Search for the cell housing the specified text and yield its [X, Y] center coordinate. 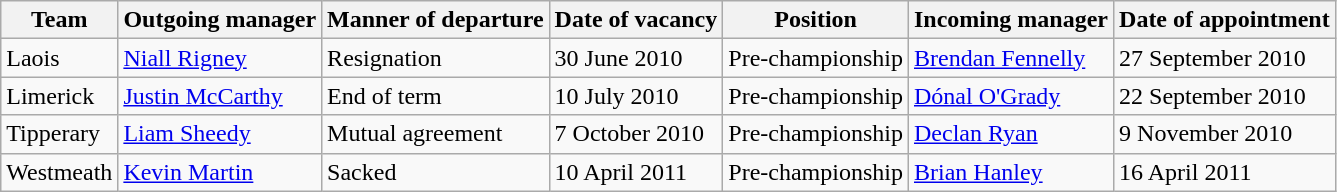
Brendan Fennelly [1010, 58]
22 September 2010 [1225, 96]
Mutual agreement [436, 134]
Kevin Martin [220, 172]
End of term [436, 96]
Manner of departure [436, 20]
Declan Ryan [1010, 134]
Tipperary [60, 134]
30 June 2010 [636, 58]
Outgoing manager [220, 20]
Justin McCarthy [220, 96]
Limerick [60, 96]
Westmeath [60, 172]
10 April 2011 [636, 172]
Date of vacancy [636, 20]
Dónal O'Grady [1010, 96]
Brian Hanley [1010, 172]
Niall Rigney [220, 58]
Laois [60, 58]
Resignation [436, 58]
Incoming manager [1010, 20]
Sacked [436, 172]
27 September 2010 [1225, 58]
9 November 2010 [1225, 134]
7 October 2010 [636, 134]
Position [816, 20]
Team [60, 20]
Liam Sheedy [220, 134]
Date of appointment [1225, 20]
16 April 2011 [1225, 172]
10 July 2010 [636, 96]
